Locate the cell with the specified text and output its (X, Y) center coordinate. 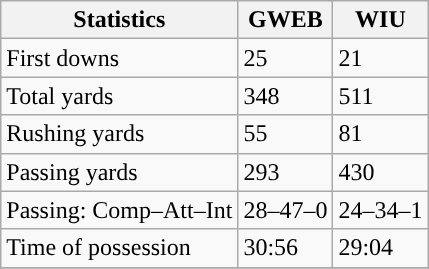
GWEB (286, 20)
First downs (120, 58)
Total yards (120, 96)
511 (380, 96)
WIU (380, 20)
21 (380, 58)
24–34–1 (380, 210)
28–47–0 (286, 210)
30:56 (286, 248)
Rushing yards (120, 134)
Passing yards (120, 172)
Passing: Comp–Att–Int (120, 210)
29:04 (380, 248)
25 (286, 58)
348 (286, 96)
81 (380, 134)
293 (286, 172)
430 (380, 172)
Statistics (120, 20)
Time of possession (120, 248)
55 (286, 134)
